Determine the (x, y) coordinate at the center of the cell enclosing the given text.  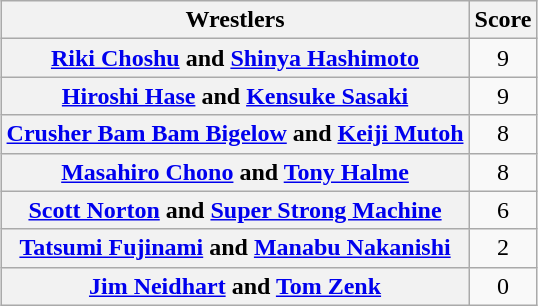
Scott Norton and Super Strong Machine (235, 210)
Riki Choshu and Shinya Hashimoto (235, 58)
Wrestlers (235, 20)
0 (503, 286)
Masahiro Chono and Tony Halme (235, 172)
Jim Neidhart and Tom Zenk (235, 286)
Tatsumi Fujinami and Manabu Nakanishi (235, 248)
Score (503, 20)
2 (503, 248)
6 (503, 210)
Crusher Bam Bam Bigelow and Keiji Mutoh (235, 134)
Hiroshi Hase and Kensuke Sasaki (235, 96)
